Determine the [x, y] coordinate at the center of the cell enclosing the given text.  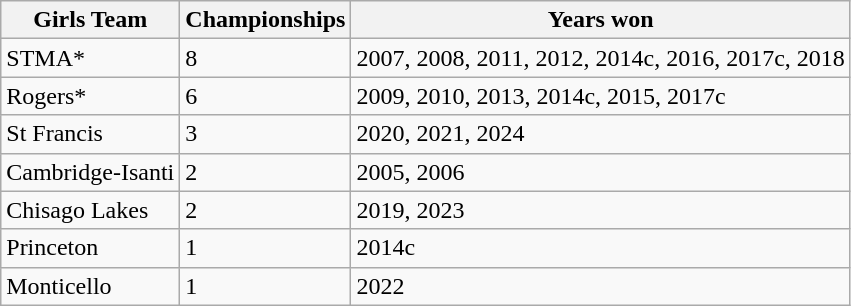
Championships [266, 20]
Chisago Lakes [90, 210]
8 [266, 58]
Girls Team [90, 20]
Years won [600, 20]
2005, 2006 [600, 172]
Princeton [90, 248]
2022 [600, 286]
2007, 2008, 2011, 2012, 2014c, 2016, 2017c, 2018 [600, 58]
6 [266, 96]
St Francis [90, 134]
Cambridge-Isanti [90, 172]
2014c [600, 248]
2009, 2010, 2013, 2014c, 2015, 2017c [600, 96]
Rogers* [90, 96]
STMA* [90, 58]
3 [266, 134]
Monticello [90, 286]
2020, 2021, 2024 [600, 134]
2019, 2023 [600, 210]
